From the cell containing the given text, extract its center point as [X, Y] coordinate. 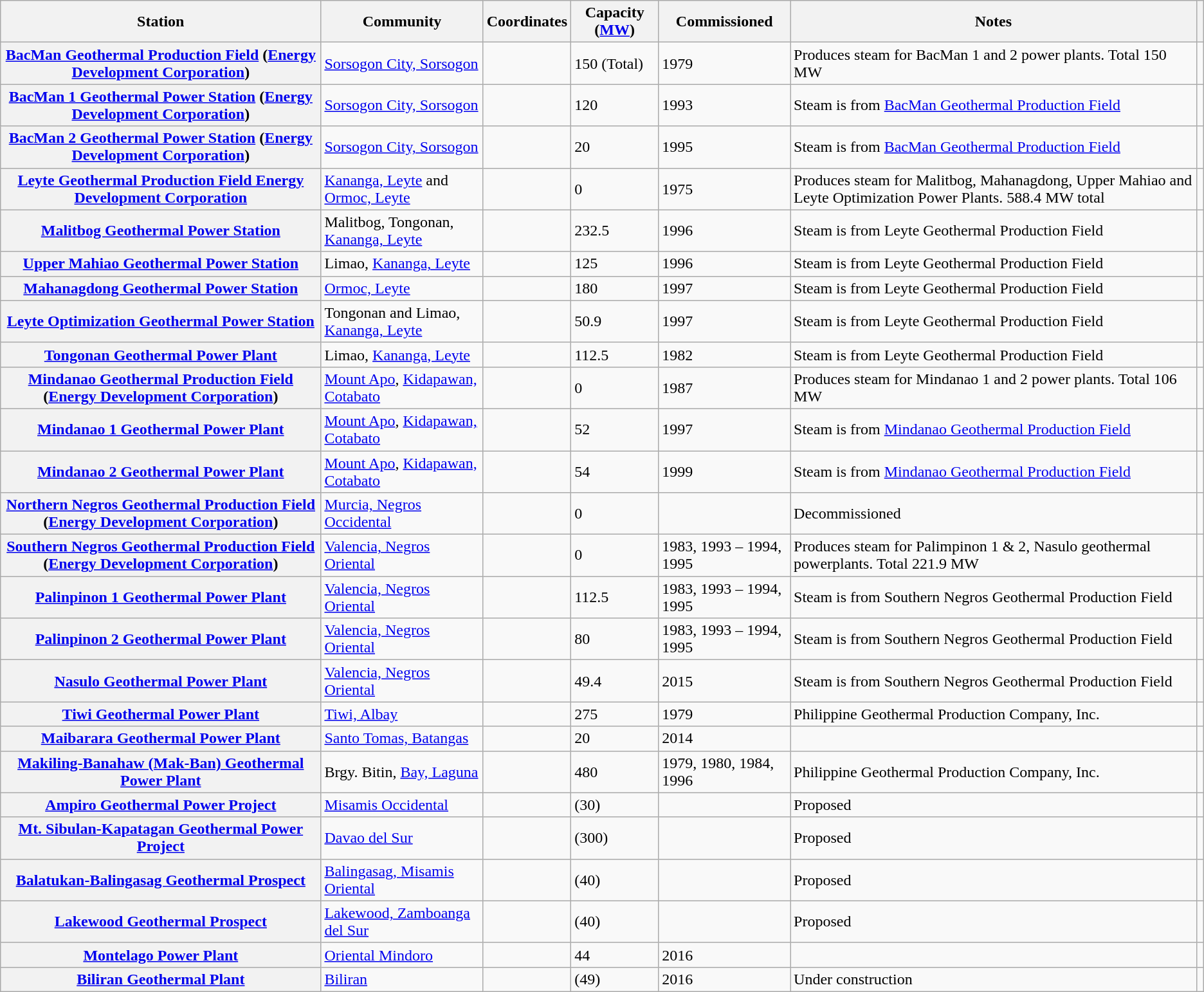
Malitbog, Tongonan, Kananga, Leyte [402, 230]
Under construction [994, 979]
Balingasag, Misamis Oriental [402, 880]
Palinpinon 1 Geothermal Power Plant [161, 597]
1979, 1980, 1984, 1996 [724, 772]
Balatukan-Balingasag Geothermal Prospect [161, 880]
232.5 [615, 230]
Mindanao 2 Geothermal Power Plant [161, 471]
Nasulo Geothermal Power Plant [161, 681]
Southern Negros Geothermal Production Field (Energy Development Corporation) [161, 556]
Mahanagdong Geothermal Power Station [161, 288]
BacMan 2 Geothermal Power Station (Energy Development Corporation) [161, 147]
(49) [615, 979]
Makiling-Banahaw (Mak-Ban) Geothermal Power Plant [161, 772]
180 [615, 288]
Maibarara Geothermal Power Plant [161, 739]
Santo Tomas, Batangas [402, 739]
Produces steam for Palimpinon 1 & 2, Nasulo geothermal powerplants. Total 221.9 MW [994, 556]
Davao del Sur [402, 838]
1995 [724, 147]
Produces steam for Malitbog, Mahanagdong, Upper Mahiao and Leyte Optimization Power Plants. 588.4 MW total [994, 189]
54 [615, 471]
1999 [724, 471]
49.4 [615, 681]
Community [402, 22]
52 [615, 430]
Misamis Occidental [402, 805]
275 [615, 714]
Tongonan Geothermal Power Plant [161, 354]
Commissioned [724, 22]
Biliran Geothermal Plant [161, 979]
150 (Total) [615, 63]
BacMan 1 Geothermal Power Station (Energy Development Corporation) [161, 106]
2015 [724, 681]
50.9 [615, 322]
125 [615, 264]
Biliran [402, 979]
Northern Negros Geothermal Production Field (Energy Development Corporation) [161, 513]
1993 [724, 106]
Malitbog Geothermal Power Station [161, 230]
Lakewood, Zamboanga del Sur [402, 921]
Produces steam for Mindanao 1 and 2 power plants. Total 106 MW [994, 387]
Tiwi, Albay [402, 714]
80 [615, 639]
Lakewood Geothermal Prospect [161, 921]
Decommissioned [994, 513]
Ormoc, Leyte [402, 288]
Murcia, Negros Occidental [402, 513]
Ampiro Geothermal Power Project [161, 805]
1987 [724, 387]
120 [615, 106]
Brgy. Bitin, Bay, Laguna [402, 772]
Coordinates [527, 22]
480 [615, 772]
Mindanao Geothermal Production Field (Energy Development Corporation) [161, 387]
Notes [994, 22]
Station [161, 22]
1982 [724, 354]
(30) [615, 805]
Mt. Sibulan-Kapatagan Geothermal Power Project [161, 838]
Mindanao 1 Geothermal Power Plant [161, 430]
Upper Mahiao Geothermal Power Station [161, 264]
Kananga, Leyte and Ormoc, Leyte [402, 189]
(300) [615, 838]
Capacity (MW) [615, 22]
Tongonan and Limao, Kananga, Leyte [402, 322]
44 [615, 955]
Palinpinon 2 Geothermal Power Plant [161, 639]
Tiwi Geothermal Power Plant [161, 714]
Leyte Optimization Geothermal Power Station [161, 322]
2014 [724, 739]
BacMan Geothermal Production Field (Energy Development Corporation) [161, 63]
Produces steam for BacMan 1 and 2 power plants. Total 150 MW [994, 63]
Leyte Geothermal Production Field Energy Development Corporation [161, 189]
Oriental Mindoro [402, 955]
Montelago Power Plant [161, 955]
1975 [724, 189]
